Scan for the cell matching the given text and deliver its (X, Y) coordinate at center. 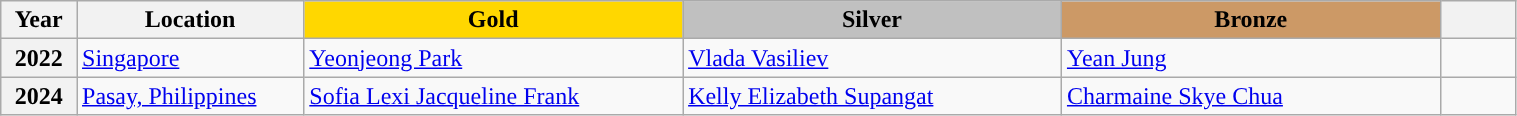
Location (190, 20)
2024 (39, 96)
Year (39, 20)
Yeonjeong Park (494, 58)
Singapore (190, 58)
Kelly Elizabeth Supangat (872, 96)
Gold (494, 20)
Charmaine Skye Chua (1250, 96)
2022 (39, 58)
Bronze (1250, 20)
Vlada Vasiliev (872, 58)
Sofia Lexi Jacqueline Frank (494, 96)
Silver (872, 20)
Yean Jung (1250, 58)
Pasay, Philippines (190, 96)
